Determine the (X, Y) coordinate at the center of the cell enclosing the given text.  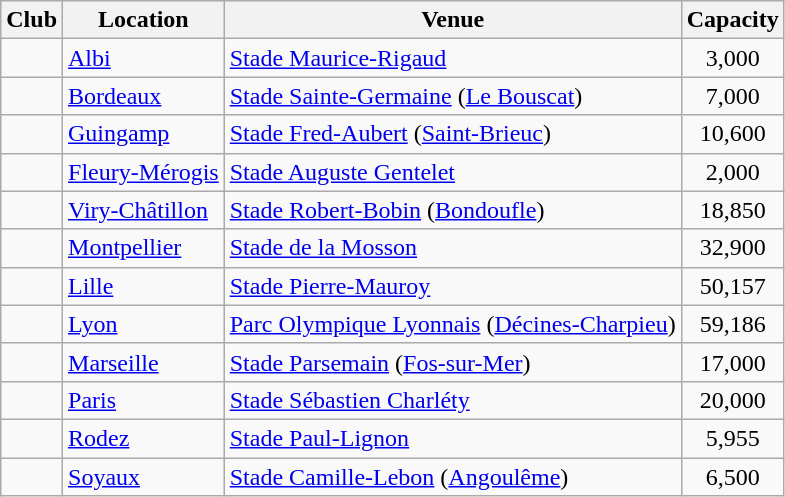
Soyaux (144, 477)
5,955 (732, 438)
Lille (144, 286)
7,000 (732, 96)
18,850 (732, 210)
59,186 (732, 324)
Paris (144, 400)
Lyon (144, 324)
Stade de la Mosson (452, 248)
3,000 (732, 58)
Viry-Châtillon (144, 210)
Stade Robert-Bobin (Bondoufle) (452, 210)
32,900 (732, 248)
Stade Sainte-Germaine (Le Bouscat) (452, 96)
Fleury-Mérogis (144, 172)
Stade Auguste Gentelet (452, 172)
17,000 (732, 362)
50,157 (732, 286)
10,600 (732, 134)
Marseille (144, 362)
Albi (144, 58)
Venue (452, 20)
2,000 (732, 172)
Stade Sébastien Charléty (452, 400)
Stade Camille-Lebon (Angoulême) (452, 477)
Bordeaux (144, 96)
Capacity (732, 20)
Stade Fred-Aubert (Saint-Brieuc) (452, 134)
Guingamp (144, 134)
Location (144, 20)
Stade Maurice-Rigaud (452, 58)
Parc Olympique Lyonnais (Décines-Charpieu) (452, 324)
Club (32, 20)
Rodez (144, 438)
Stade Pierre-Mauroy (452, 286)
Stade Paul-Lignon (452, 438)
Stade Parsemain (Fos-sur-Mer) (452, 362)
Montpellier (144, 248)
6,500 (732, 477)
20,000 (732, 400)
